Scan for the cell matching the given text and deliver its (x, y) coordinate at center. 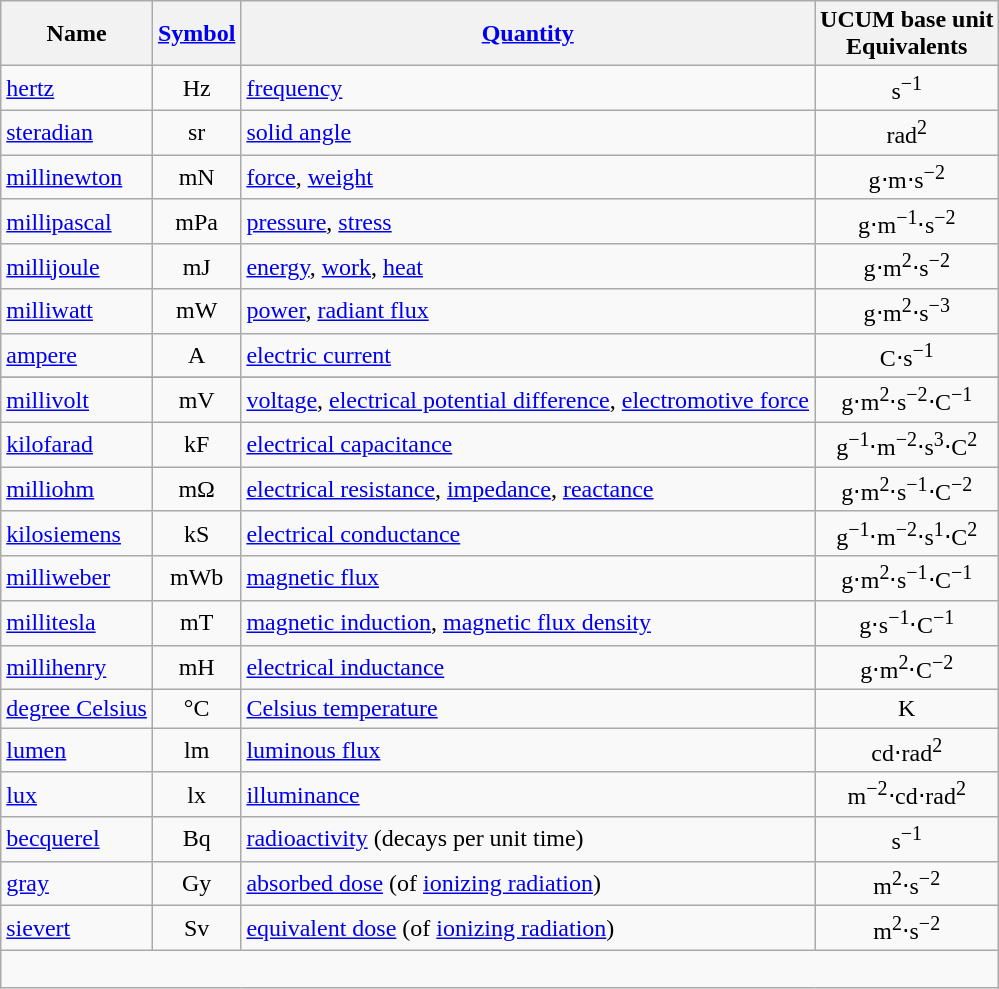
energy, work, heat (528, 266)
kilofarad (77, 444)
milliwatt (77, 312)
Sv (196, 928)
sr (196, 132)
gray (77, 884)
magnetic flux (528, 578)
degree Celsius (77, 709)
millihenry (77, 668)
millipascal (77, 222)
Gy (196, 884)
steradian (77, 132)
force, weight (528, 178)
Symbol (196, 34)
magnetic induction, magnetic flux density (528, 622)
Celsius temperature (528, 709)
rad2 (907, 132)
g⋅m2⋅s−2⋅C−1 (907, 400)
UCUM base unitEquivalents (907, 34)
C⋅s−1 (907, 356)
absorbed dose (of ionizing radiation) (528, 884)
milliweber (77, 578)
A (196, 356)
g⋅m2⋅s−1⋅C−2 (907, 490)
Hz (196, 88)
solid angle (528, 132)
g−1⋅m−2⋅s1⋅C2 (907, 534)
K (907, 709)
g⋅m2⋅s−2 (907, 266)
°C (196, 709)
electrical inductance (528, 668)
lm (196, 750)
millivolt (77, 400)
kF (196, 444)
mW (196, 312)
Bq (196, 840)
mT (196, 622)
g⋅m−1⋅s−2 (907, 222)
electrical conductance (528, 534)
cd⋅rad2 (907, 750)
millinewton (77, 178)
equivalent dose (of ionizing radiation) (528, 928)
Name (77, 34)
mWb (196, 578)
voltage, electrical potential difference, electromotive force (528, 400)
illuminance (528, 794)
ampere (77, 356)
lux (77, 794)
millijoule (77, 266)
milliohm (77, 490)
g⋅m2⋅s−1⋅C−1 (907, 578)
g⋅m2⋅s−3 (907, 312)
mV (196, 400)
electrical resistance, impedance, reactance (528, 490)
hertz (77, 88)
g⋅m⋅s−2 (907, 178)
kilosiemens (77, 534)
g⋅s−1⋅C−1 (907, 622)
g⋅m2⋅C−2 (907, 668)
millitesla (77, 622)
mJ (196, 266)
luminous flux (528, 750)
lumen (77, 750)
mH (196, 668)
power, radiant flux (528, 312)
sievert (77, 928)
electrical capacitance (528, 444)
kS (196, 534)
Quantity (528, 34)
electric current (528, 356)
radioactivity (decays per unit time) (528, 840)
mΩ (196, 490)
frequency (528, 88)
g−1⋅m−2⋅s3⋅C2 (907, 444)
lx (196, 794)
m−2⋅cd⋅rad2 (907, 794)
mN (196, 178)
mPa (196, 222)
becquerel (77, 840)
pressure, stress (528, 222)
